Identify which cell holds the provided text, then report its (x, y) central coordinate. 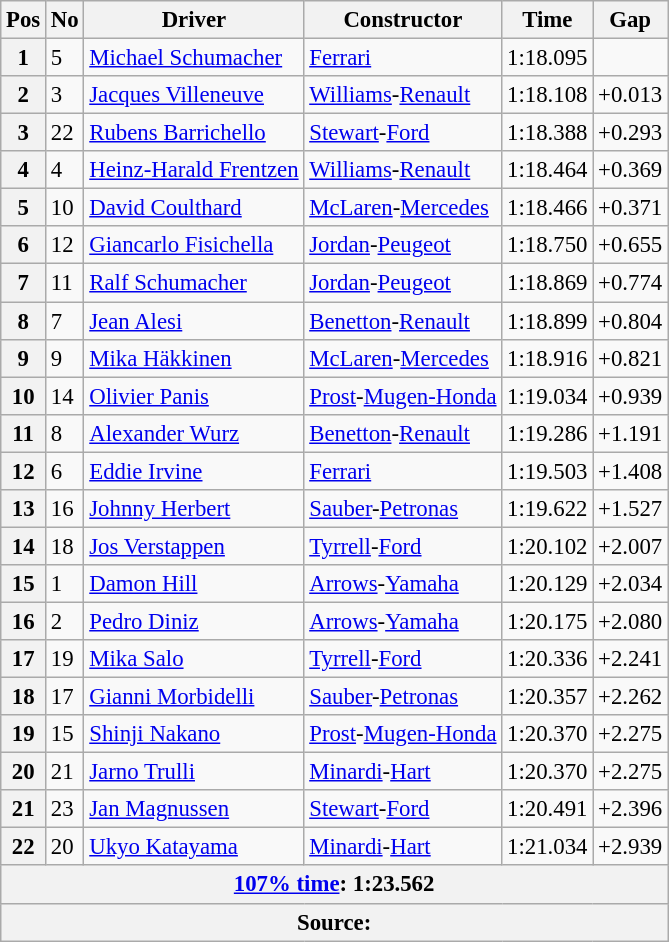
Shinji Nakano (194, 734)
Alexander Wurz (194, 433)
+2.080 (630, 621)
+2.241 (630, 659)
Pos (24, 20)
Source: (334, 922)
1:18.464 (548, 170)
Mika Häkkinen (194, 358)
+1.527 (630, 509)
Michael Schumacher (194, 58)
Constructor (403, 20)
+2.262 (630, 697)
+0.371 (630, 208)
+0.821 (630, 358)
1:19.503 (548, 471)
Jacques Villeneuve (194, 95)
1:20.357 (548, 697)
1:18.095 (548, 58)
+2.939 (630, 847)
Jean Alesi (194, 321)
Rubens Barrichello (194, 133)
1:19.622 (548, 509)
+2.007 (630, 546)
1:18.466 (548, 208)
Giancarlo Fisichella (194, 245)
1:20.102 (548, 546)
1:18.750 (548, 245)
Jos Verstappen (194, 546)
Time (548, 20)
1:20.336 (548, 659)
+0.655 (630, 245)
+2.034 (630, 584)
1:18.388 (548, 133)
Heinz-Harald Frentzen (194, 170)
+1.408 (630, 471)
No (65, 20)
1:21.034 (548, 847)
1:20.491 (548, 809)
Olivier Panis (194, 396)
Ralf Schumacher (194, 283)
1:18.899 (548, 321)
Damon Hill (194, 584)
+0.369 (630, 170)
+0.013 (630, 95)
Driver (194, 20)
1:18.916 (548, 358)
Jarno Trulli (194, 772)
107% time: 1:23.562 (334, 885)
+0.939 (630, 396)
1:18.869 (548, 283)
+0.804 (630, 321)
Pedro Diniz (194, 621)
13 (24, 509)
1:19.286 (548, 433)
Gap (630, 20)
Johnny Herbert (194, 509)
Jan Magnussen (194, 809)
Ukyo Katayama (194, 847)
+0.774 (630, 283)
23 (65, 809)
Mika Salo (194, 659)
Gianni Morbidelli (194, 697)
1:20.175 (548, 621)
1:20.129 (548, 584)
Eddie Irvine (194, 471)
+0.293 (630, 133)
+1.191 (630, 433)
1:19.034 (548, 396)
+2.396 (630, 809)
1:18.108 (548, 95)
David Coulthard (194, 208)
